Extract the [X, Y] coordinate from the center of the cell holding the provided text.  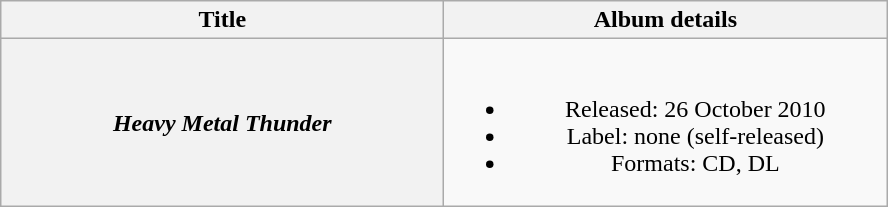
Released: 26 October 2010Label: none (self-released)Formats: CD, DL [666, 122]
Title [222, 20]
Album details [666, 20]
Heavy Metal Thunder [222, 122]
